Capture the cell that displays the provided text and extract its (x, y) central coordinate. 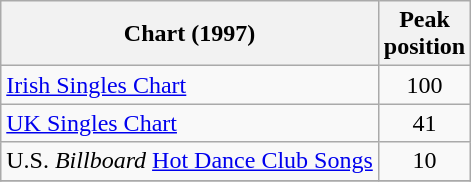
Chart (1997) (190, 34)
Irish Singles Chart (190, 85)
Peakposition (424, 34)
10 (424, 161)
UK Singles Chart (190, 123)
U.S. Billboard Hot Dance Club Songs (190, 161)
100 (424, 85)
41 (424, 123)
